Capture the cell that displays the provided text and extract its [x, y] central coordinate. 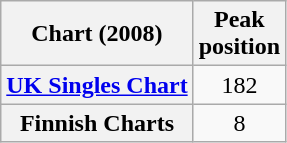
Finnish Charts [97, 123]
Peakposition [239, 34]
UK Singles Chart [97, 85]
182 [239, 85]
Chart (2008) [97, 34]
8 [239, 123]
